Provide the [X, Y] coordinate of the cell's center where the given text is located.  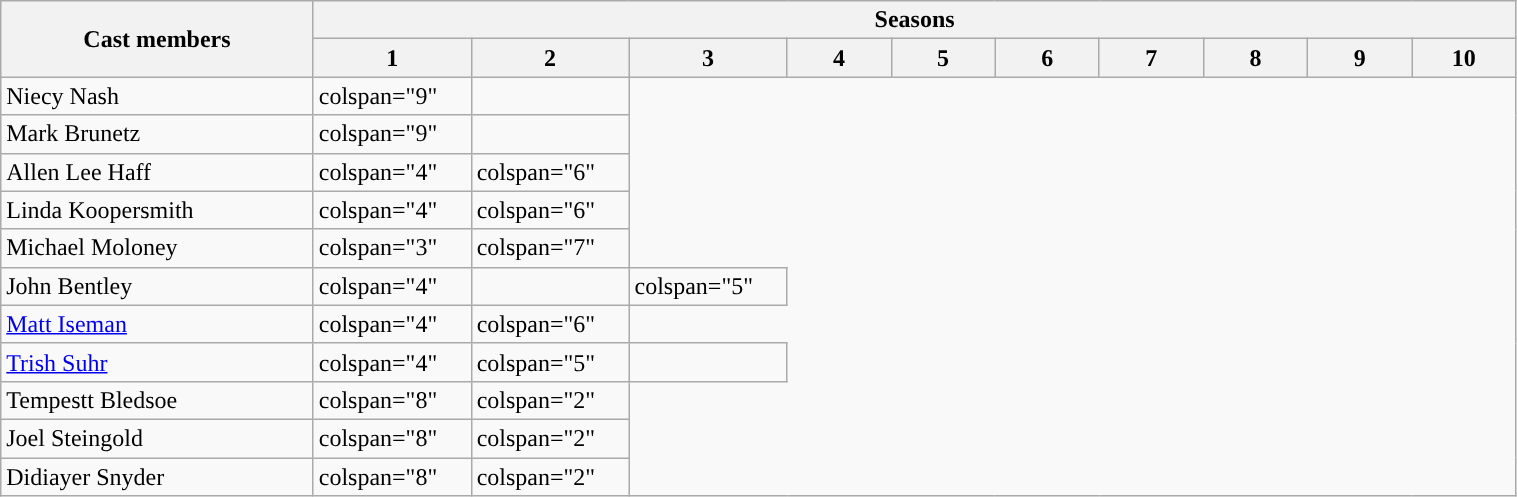
Linda Koopersmith [157, 210]
Cast members [157, 39]
3 [708, 58]
8 [1255, 58]
Niecy Nash [157, 96]
10 [1464, 58]
4 [839, 58]
Didiayer Snyder [157, 477]
5 [943, 58]
7 [1151, 58]
Matt Iseman [157, 324]
Joel Steingold [157, 438]
1 [392, 58]
Tempestt Bledsoe [157, 400]
9 [1360, 58]
2 [550, 58]
Mark Brunetz [157, 134]
John Bentley [157, 286]
colspan="3" [392, 248]
6 [1047, 58]
Michael Moloney [157, 248]
Trish Suhr [157, 362]
colspan="7" [550, 248]
Seasons [914, 20]
Allen Lee Haff [157, 172]
